Search for the cell housing the specified text and yield its [X, Y] center coordinate. 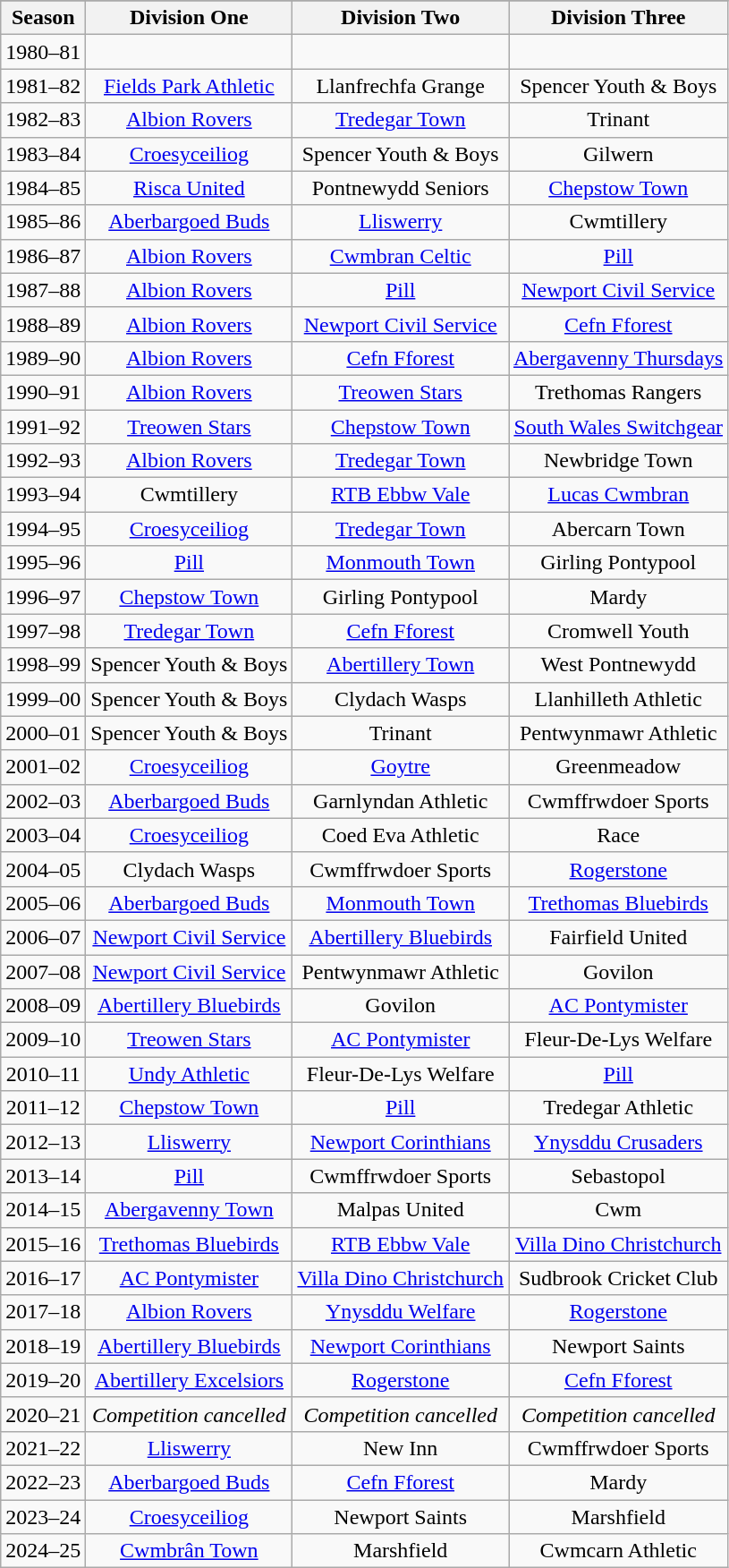
2021–22 [43, 1448]
1997–98 [43, 631]
2001–02 [43, 767]
Sebastopol [617, 1176]
South Wales Switchgear [617, 427]
1994–95 [43, 529]
2005–06 [43, 903]
Abertillery Town [401, 665]
Risca United [190, 188]
1992–93 [43, 461]
Fields Park Athletic [190, 86]
1983–84 [43, 154]
2003–04 [43, 835]
2019–20 [43, 1380]
Abergavenny Town [190, 1210]
2004–05 [43, 869]
Sudbrook Cricket Club [617, 1278]
1982–83 [43, 120]
2024–25 [43, 1551]
2020–21 [43, 1414]
1991–92 [43, 427]
2016–17 [43, 1278]
2011–12 [43, 1108]
1985–86 [43, 222]
Fairfield United [617, 937]
2015–16 [43, 1244]
2009–10 [43, 1040]
Ynysddu Welfare [401, 1312]
2013–14 [43, 1176]
West Pontnewydd [617, 665]
1999–00 [43, 699]
Coed Eva Athletic [401, 835]
Cwmcarn Athletic [617, 1551]
2002–03 [43, 801]
2010–11 [43, 1074]
Pontnewydd Seniors [401, 188]
2018–19 [43, 1346]
2023–24 [43, 1517]
Goytre [401, 767]
Trethomas Rangers [617, 392]
Malpas United [401, 1210]
2017–18 [43, 1312]
Greenmeadow [617, 767]
Season [43, 18]
Llanhilleth Athletic [617, 699]
Cwm [617, 1210]
2008–09 [43, 1006]
Tredegar Athletic [617, 1108]
1996–97 [43, 597]
1987–88 [43, 290]
2007–08 [43, 971]
Undy Athletic [190, 1074]
1993–94 [43, 495]
Abergavenny Thursdays [617, 358]
Abercarn Town [617, 529]
Newbridge Town [617, 461]
Division Three [617, 18]
2022–23 [43, 1482]
1990–91 [43, 392]
New Inn [401, 1448]
Division Two [401, 18]
1989–90 [43, 358]
Cwmbrân Town [190, 1551]
2000–01 [43, 733]
1980–81 [43, 52]
Ynysddu Crusaders [617, 1142]
Cwmbran Celtic [401, 256]
2012–13 [43, 1142]
Garnlyndan Athletic [401, 801]
Lucas Cwmbran [617, 495]
Cromwell Youth [617, 631]
1986–87 [43, 256]
Division One [190, 18]
Gilwern [617, 154]
1984–85 [43, 188]
1998–99 [43, 665]
Llanfrechfa Grange [401, 86]
1988–89 [43, 324]
2014–15 [43, 1210]
Abertillery Excelsiors [190, 1380]
2006–07 [43, 937]
Race [617, 835]
1995–96 [43, 563]
1981–82 [43, 86]
